Pinpoint the cell where the given text exists, returning its (x, y) midpoint coordinate. 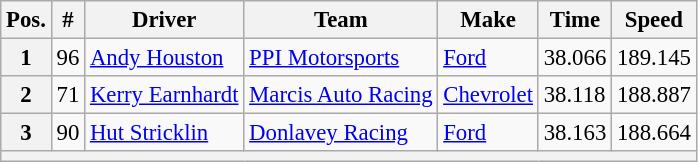
Marcis Auto Racing (341, 95)
Time (574, 20)
Team (341, 20)
188.887 (654, 95)
Kerry Earnhardt (164, 95)
# (68, 20)
189.145 (654, 58)
Pos. (26, 20)
38.066 (574, 58)
1 (26, 58)
188.664 (654, 133)
Driver (164, 20)
38.118 (574, 95)
90 (68, 133)
Speed (654, 20)
Andy Houston (164, 58)
38.163 (574, 133)
71 (68, 95)
Donlavey Racing (341, 133)
96 (68, 58)
Make (488, 20)
Hut Stricklin (164, 133)
Chevrolet (488, 95)
3 (26, 133)
PPI Motorsports (341, 58)
2 (26, 95)
